Search for the cell housing the specified text and yield its [x, y] center coordinate. 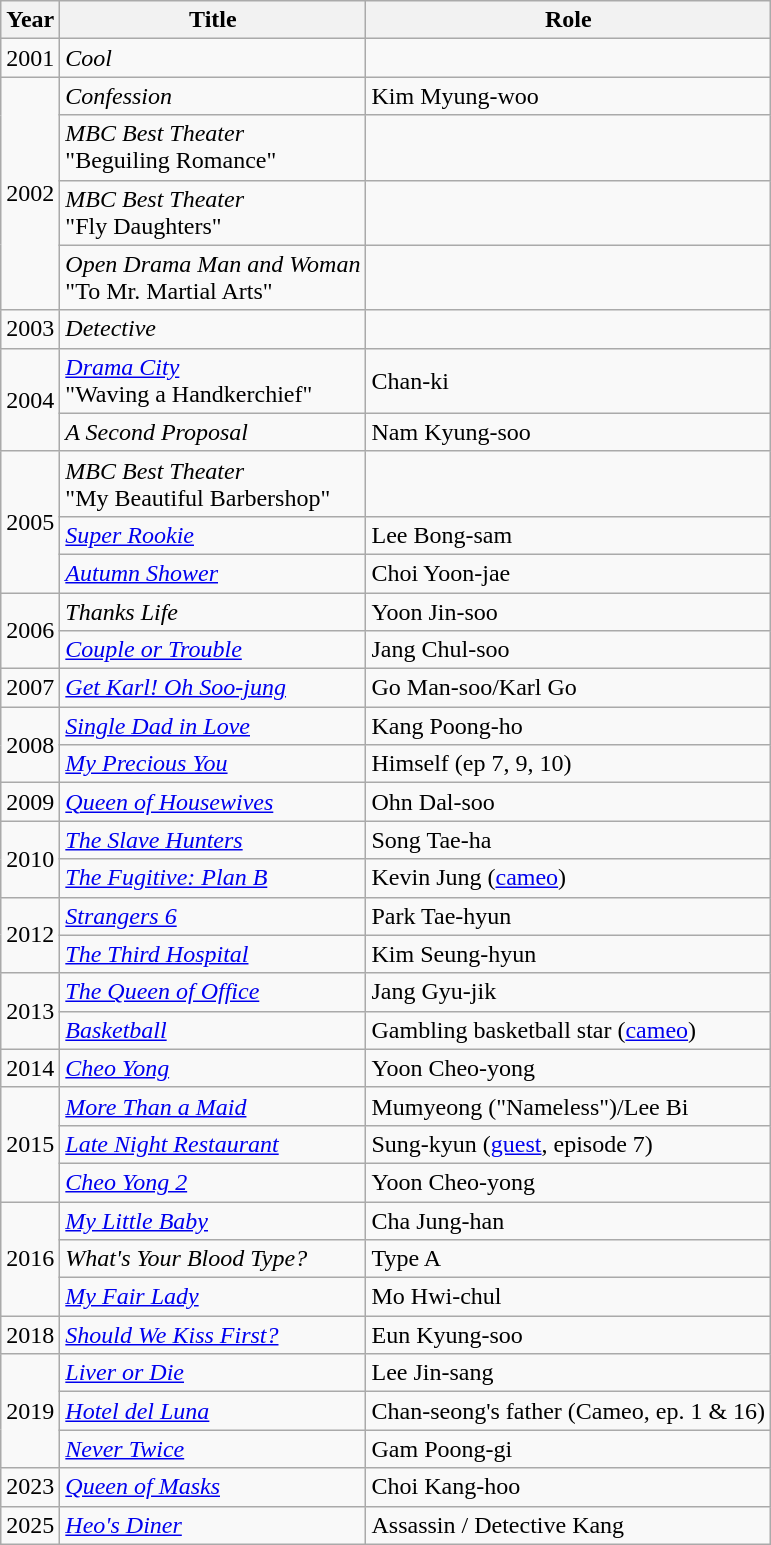
Type A [568, 1259]
2009 [30, 802]
The Queen of Office [213, 992]
Cheo Yong [213, 1068]
Year [30, 20]
MBC Best Theater "Beguiling Romance" [213, 148]
Cheo Yong 2 [213, 1182]
2025 [30, 1525]
2006 [30, 630]
My Little Baby [213, 1221]
2016 [30, 1259]
My Fair Lady [213, 1297]
Cha Jung-han [568, 1221]
Basketball [213, 1030]
Heo's Diner [213, 1525]
More Than a Maid [213, 1106]
Kevin Jung (cameo) [568, 878]
Go Man-soo/Karl Go [568, 688]
MBC Best Theater "Fly Daughters" [213, 212]
Detective [213, 329]
Never Twice [213, 1449]
Mo Hwi-chul [568, 1297]
2015 [30, 1144]
Lee Bong-sam [568, 535]
2010 [30, 859]
2019 [30, 1411]
Title [213, 20]
A Second Proposal [213, 432]
Couple or Trouble [213, 650]
Get Karl! Oh Soo-jung [213, 688]
2001 [30, 58]
Cool [213, 58]
Kang Poong-ho [568, 726]
2002 [30, 194]
Queen of Housewives [213, 802]
Thanks Life [213, 611]
Assassin / Detective Kang [568, 1525]
Nam Kyung-soo [568, 432]
Himself (ep 7, 9, 10) [568, 764]
Chan-seong's father (Cameo, ep. 1 & 16) [568, 1411]
My Precious You [213, 764]
2007 [30, 688]
2018 [30, 1335]
2008 [30, 745]
2023 [30, 1487]
MBC Best Theater "My Beautiful Barbershop" [213, 484]
Should We Kiss First? [213, 1335]
The Slave Hunters [213, 840]
2005 [30, 522]
Kim Myung-woo [568, 96]
Song Tae-ha [568, 840]
2014 [30, 1068]
Choi Kang-hoo [568, 1487]
Late Night Restaurant [213, 1144]
Lee Jin-sang [568, 1373]
Super Rookie [213, 535]
Ohn Dal-soo [568, 802]
The Fugitive: Plan B [213, 878]
Open Drama Man and Woman "To Mr. Martial Arts" [213, 278]
Gam Poong-gi [568, 1449]
Mumyeong ("Nameless")/Lee Bi [568, 1106]
Role [568, 20]
Autumn Shower [213, 573]
The Third Hospital [213, 954]
Liver or Die [213, 1373]
2012 [30, 935]
Choi Yoon-jae [568, 573]
Kim Seung-hyun [568, 954]
Drama City "Waving a Handkerchief" [213, 380]
Single Dad in Love [213, 726]
Chan-ki [568, 380]
Hotel del Luna [213, 1411]
Yoon Jin-soo [568, 611]
Eun Kyung-soo [568, 1335]
Jang Chul-soo [568, 650]
2004 [30, 400]
What's Your Blood Type? [213, 1259]
Park Tae-hyun [568, 916]
Strangers 6 [213, 916]
Confession [213, 96]
2013 [30, 1011]
Queen of Masks [213, 1487]
Gambling basketball star (cameo) [568, 1030]
Jang Gyu-jik [568, 992]
2003 [30, 329]
Sung-kyun (guest, episode 7) [568, 1144]
